Search for the cell housing the specified text and yield its [x, y] center coordinate. 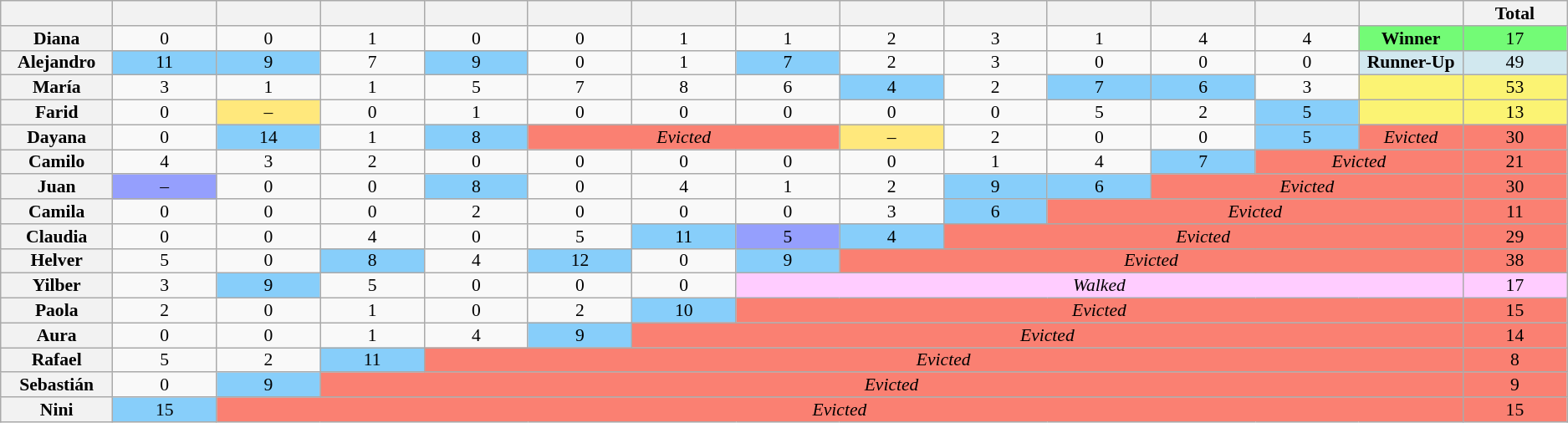
13 [1515, 113]
Runner-Up [1411, 63]
Camilo [57, 162]
12 [580, 261]
Total [1515, 13]
49 [1515, 63]
38 [1515, 261]
29 [1515, 237]
Claudia [57, 237]
Diana [57, 38]
21 [1515, 162]
Aura [57, 335]
Camila [57, 211]
Alejandro [57, 63]
Sebastián [57, 385]
Juan [57, 187]
Paola [57, 311]
Walked [1099, 286]
Winner [1411, 38]
Nini [57, 410]
10 [684, 311]
Helver [57, 261]
Farid [57, 113]
Yilber [57, 286]
María [57, 88]
Rafael [57, 360]
53 [1515, 88]
Dayana [57, 137]
